Identify which cell holds the provided text, then report its [x, y] central coordinate. 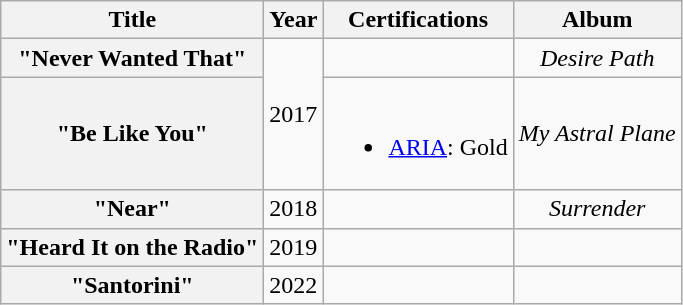
Album [597, 20]
2019 [294, 247]
"Heard It on the Radio" [132, 247]
2017 [294, 114]
2018 [294, 209]
"Near" [132, 209]
"Santorini" [132, 285]
"Never Wanted That" [132, 58]
Year [294, 20]
My Astral Plane [597, 134]
"Be Like You" [132, 134]
Desire Path [597, 58]
Surrender [597, 209]
2022 [294, 285]
Title [132, 20]
Certifications [418, 20]
ARIA: Gold [418, 134]
